Return the (X, Y) coordinate for the center point of the cell that contains the specified text.  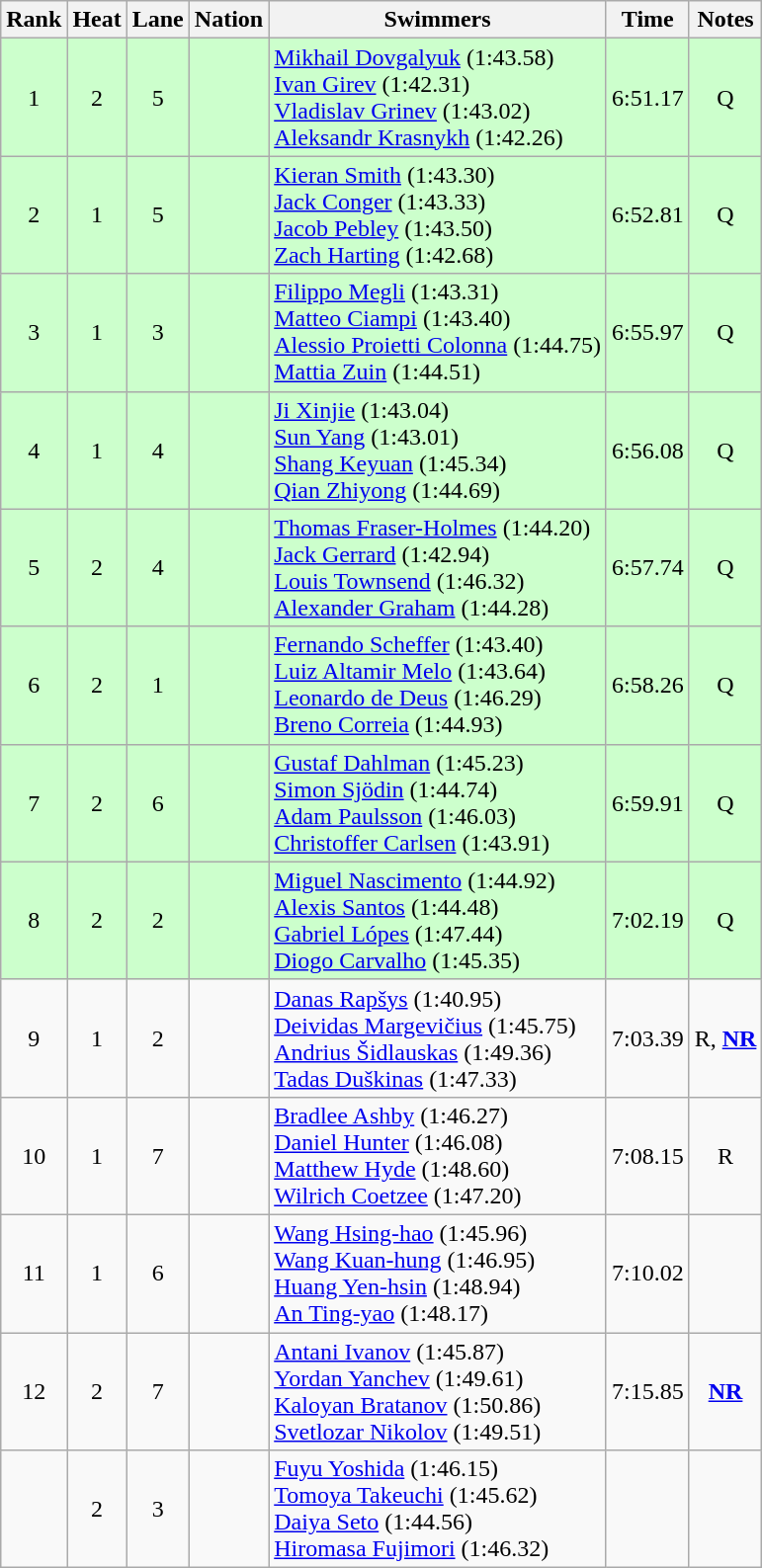
Swimmers (438, 20)
6:56.08 (647, 451)
Fernando Scheffer (1:43.40)Luiz Altamir Melo (1:43.64)Leonardo de Deus (1:46.29)Breno Correia (1:44.93) (438, 686)
7:03.39 (647, 1037)
Wang Hsing-hao (1:45.96)Wang Kuan-hung (1:46.95)Huang Yen-hsin (1:48.94)An Ting-yao (1:48.17) (438, 1273)
Heat (97, 20)
12 (34, 1391)
6:55.97 (647, 332)
Miguel Nascimento (1:44.92)Alexis Santos (1:44.48)Gabriel Lópes (1:47.44)Diogo Carvalho (1:45.35) (438, 921)
R (725, 1156)
7:02.19 (647, 921)
7:08.15 (647, 1156)
10 (34, 1156)
6:59.91 (647, 802)
NR (725, 1391)
6:51.17 (647, 97)
R, NR (725, 1037)
Gustaf Dahlman (1:45.23)Simon Sjödin (1:44.74)Adam Paulsson (1:46.03)Christoffer Carlsen (1:43.91) (438, 802)
7:10.02 (647, 1273)
9 (34, 1037)
11 (34, 1273)
Fuyu Yoshida (1:46.15)Tomoya Takeuchi (1:45.62)Daiya Seto (1:44.56)Hiromasa Fujimori (1:46.32) (438, 1510)
Filippo Megli (1:43.31)Matteo Ciampi (1:43.40)Alessio Proietti Colonna (1:44.75)Mattia Zuin (1:44.51) (438, 332)
Ji Xinjie (1:43.04)Sun Yang (1:43.01)Shang Keyuan (1:45.34)Qian Zhiyong (1:44.69) (438, 451)
Kieran Smith (1:43.30)Jack Conger (1:43.33)Jacob Pebley (1:43.50)Zach Harting (1:42.68) (438, 215)
Antani Ivanov (1:45.87)Yordan Yanchev (1:49.61)Kaloyan Bratanov (1:50.86)Svetlozar Nikolov (1:49.51) (438, 1391)
Nation (228, 20)
6:57.74 (647, 567)
Mikhail Dovgalyuk (1:43.58)Ivan Girev (1:42.31)Vladislav Grinev (1:43.02)Aleksandr Krasnykh (1:42.26) (438, 97)
6:52.81 (647, 215)
6:58.26 (647, 686)
7:15.85 (647, 1391)
Danas Rapšys (1:40.95)Deividas Margevičius (1:45.75)Andrius Šidlauskas (1:49.36)Tadas Duškinas (1:47.33) (438, 1037)
Time (647, 20)
Bradlee Ashby (1:46.27)Daniel Hunter (1:46.08)Matthew Hyde (1:48.60)Wilrich Coetzee (1:47.20) (438, 1156)
Lane (158, 20)
8 (34, 921)
Rank (34, 20)
Notes (725, 20)
Thomas Fraser-Holmes (1:44.20)Jack Gerrard (1:42.94)Louis Townsend (1:46.32)Alexander Graham (1:44.28) (438, 567)
